Detect which cell encompasses the target text, then output its [X, Y] center coordinate. 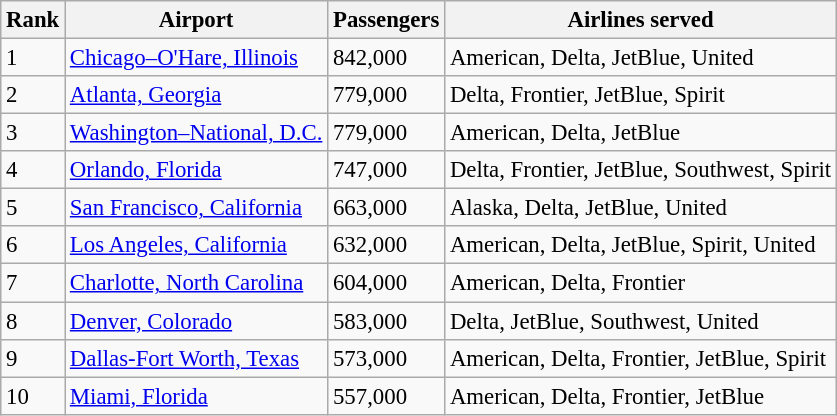
San Francisco, California [196, 208]
Atlanta, Georgia [196, 95]
Rank [33, 20]
Alaska, Delta, JetBlue, United [641, 208]
Passengers [386, 20]
American, Delta, JetBlue, Spirit, United [641, 245]
Airlines served [641, 20]
747,000 [386, 170]
Denver, Colorado [196, 321]
Delta, JetBlue, Southwest, United [641, 321]
604,000 [386, 283]
American, Delta, JetBlue [641, 133]
American, Delta, JetBlue, United [641, 58]
573,000 [386, 358]
10 [33, 396]
American, Delta, Frontier, JetBlue, Spirit [641, 358]
2 [33, 95]
632,000 [386, 245]
6 [33, 245]
Washington–National, D.C. [196, 133]
3 [33, 133]
8 [33, 321]
1 [33, 58]
842,000 [386, 58]
7 [33, 283]
Orlando, Florida [196, 170]
American, Delta, Frontier, JetBlue [641, 396]
Chicago–O'Hare, Illinois [196, 58]
583,000 [386, 321]
Miami, Florida [196, 396]
4 [33, 170]
5 [33, 208]
Delta, Frontier, JetBlue, Spirit [641, 95]
Airport [196, 20]
Delta, Frontier, JetBlue, Southwest, Spirit [641, 170]
Los Angeles, California [196, 245]
663,000 [386, 208]
Charlotte, North Carolina [196, 283]
557,000 [386, 396]
9 [33, 358]
Dallas-Fort Worth, Texas [196, 358]
American, Delta, Frontier [641, 283]
